From the cell containing the given text, extract its center point as (X, Y) coordinate. 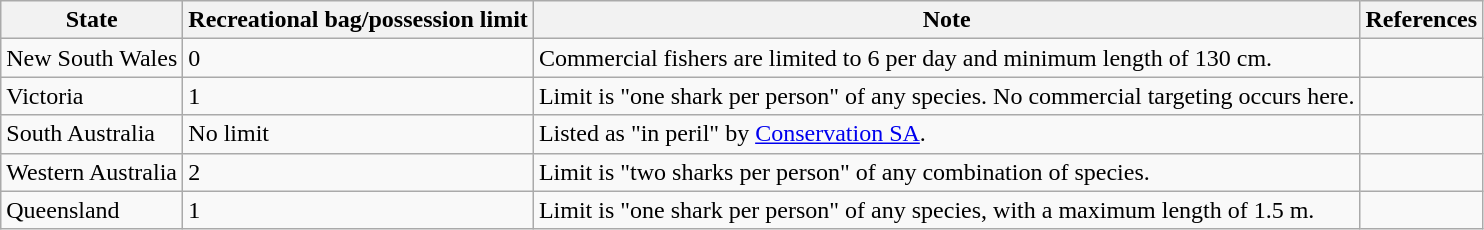
Limit is "two sharks per person" of any combination of species. (946, 172)
Recreational bag/possession limit (358, 20)
Listed as "in peril" by Conservation SA. (946, 134)
No limit (358, 134)
New South Wales (92, 58)
Queensland (92, 210)
State (92, 20)
Limit is "one shark per person" of any species. No commercial targeting occurs here. (946, 96)
Victoria (92, 96)
South Australia (92, 134)
0 (358, 58)
Commercial fishers are limited to 6 per day and minimum length of 130 cm. (946, 58)
Note (946, 20)
2 (358, 172)
References (1422, 20)
Limit is "one shark per person" of any species, with a maximum length of 1.5 m. (946, 210)
Western Australia (92, 172)
